Scan for the cell matching the given text and deliver its (x, y) coordinate at center. 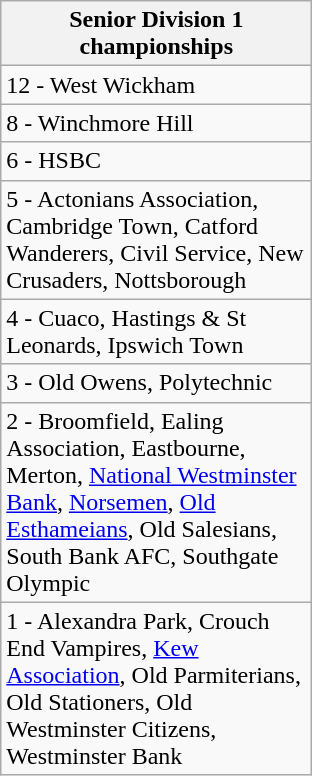
3 - Old Owens, Polytechnic (156, 383)
4 - Cuaco, Hastings & St Leonards, Ipswich Town (156, 332)
6 - HSBC (156, 161)
8 - Winchmore Hill (156, 123)
1 - Alexandra Park, Crouch End Vampires, Kew Association, Old Parmiterians, Old Stationers, Old Westminster Citizens, Westminster Bank (156, 688)
5 - Actonians Association, Cambridge Town, Catford Wanderers, Civil Service, New Crusaders, Nottsborough (156, 240)
Senior Division 1 championships (156, 34)
12 - West Wickham (156, 85)
